Pinpoint the cell where the given text exists, returning its (X, Y) midpoint coordinate. 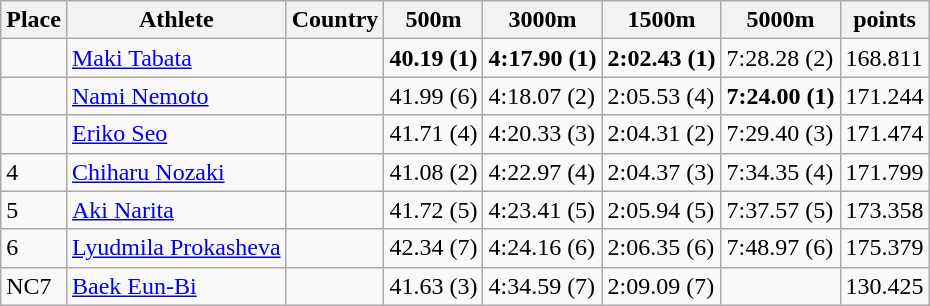
4:23.41 (5) (542, 210)
4:17.90 (1) (542, 58)
7:48.97 (6) (780, 248)
7:37.57 (5) (780, 210)
4:22.97 (4) (542, 172)
2:06.35 (6) (662, 248)
4:20.33 (3) (542, 134)
2:04.37 (3) (662, 172)
Baek Eun-Bi (176, 286)
500m (434, 20)
6 (34, 248)
41.71 (4) (434, 134)
Maki Tabata (176, 58)
Place (34, 20)
2:05.53 (4) (662, 96)
3000m (542, 20)
171.799 (884, 172)
173.358 (884, 210)
Chiharu Nozaki (176, 172)
41.63 (3) (434, 286)
175.379 (884, 248)
7:34.35 (4) (780, 172)
1500m (662, 20)
4:34.59 (7) (542, 286)
4:24.16 (6) (542, 248)
points (884, 20)
2:04.31 (2) (662, 134)
41.08 (2) (434, 172)
40.19 (1) (434, 58)
Lyudmila Prokasheva (176, 248)
7:29.40 (3) (780, 134)
130.425 (884, 286)
5000m (780, 20)
7:28.28 (2) (780, 58)
2:05.94 (5) (662, 210)
2:02.43 (1) (662, 58)
171.244 (884, 96)
2:09.09 (7) (662, 286)
7:24.00 (1) (780, 96)
168.811 (884, 58)
4:18.07 (2) (542, 96)
Eriko Seo (176, 134)
4 (34, 172)
42.34 (7) (434, 248)
Country (335, 20)
Athlete (176, 20)
171.474 (884, 134)
Nami Nemoto (176, 96)
Aki Narita (176, 210)
41.99 (6) (434, 96)
41.72 (5) (434, 210)
5 (34, 210)
NC7 (34, 286)
